Pinpoint the cell where the given text exists, returning its [x, y] midpoint coordinate. 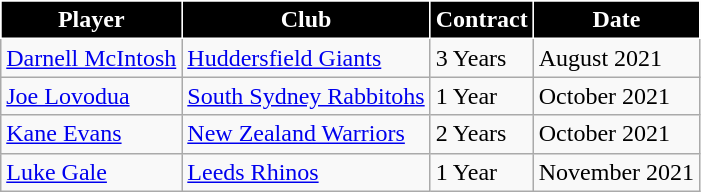
Leeds Rhinos [306, 172]
3 Years [482, 58]
Huddersfield Giants [306, 58]
Contract [482, 20]
Luke Gale [92, 172]
South Sydney Rabbitohs [306, 96]
Joe Lovodua [92, 96]
Player [92, 20]
Club [306, 20]
Kane Evans [92, 134]
Darnell McIntosh [92, 58]
August 2021 [616, 58]
New Zealand Warriors [306, 134]
Date [616, 20]
2 Years [482, 134]
November 2021 [616, 172]
